Detect which cell encompasses the target text, then output its [X, Y] center coordinate. 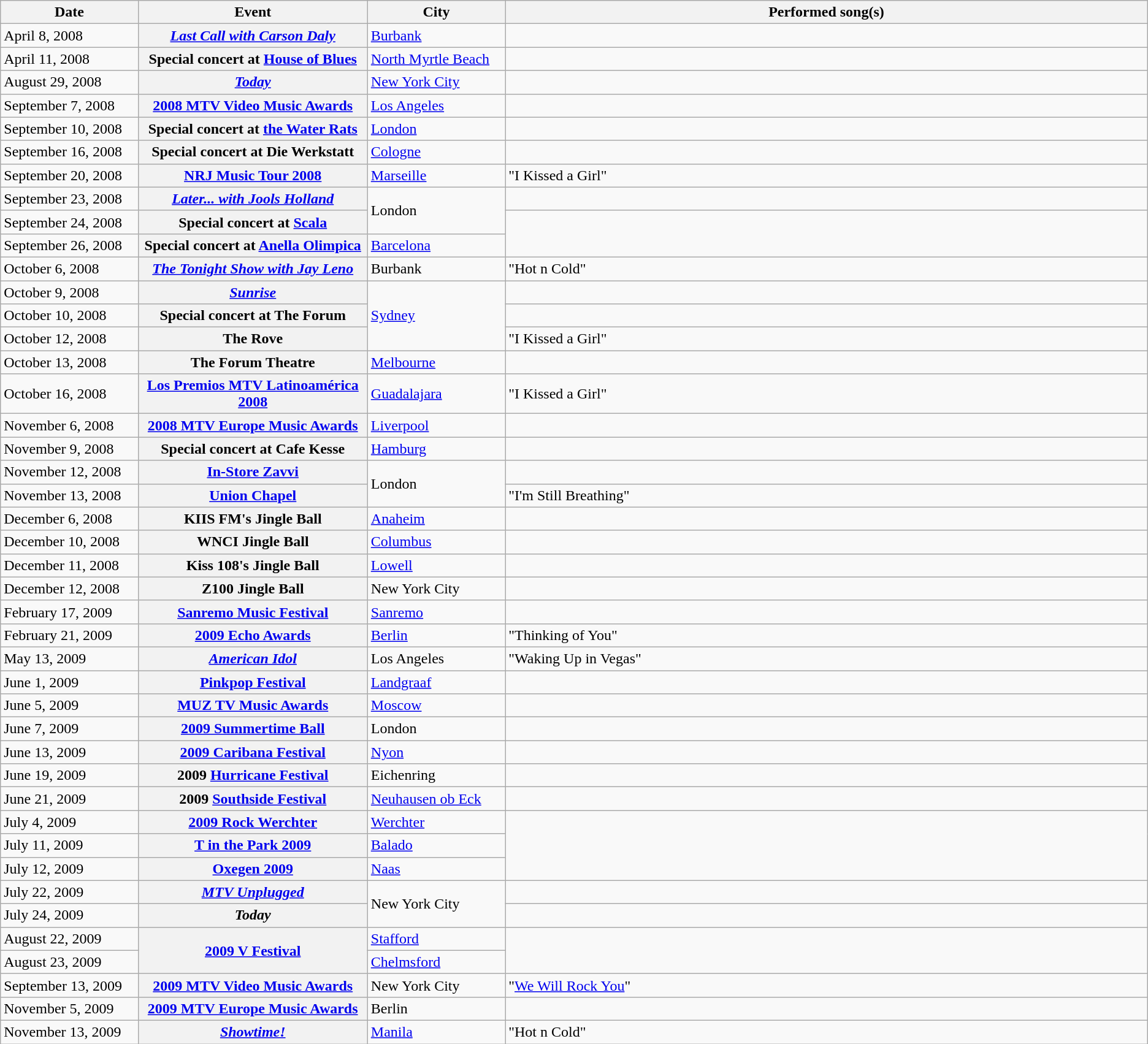
2009 Echo Awards [253, 635]
Showtime! [253, 1032]
October 12, 2008 [69, 339]
WNCI Jingle Ball [253, 542]
Sydney [436, 316]
May 13, 2009 [69, 658]
Hamburg [436, 449]
Sanremo Music Festival [253, 612]
September 13, 2009 [69, 985]
July 12, 2009 [69, 869]
Sanremo [436, 612]
June 19, 2009 [69, 775]
Union Chapel [253, 495]
2009 Southside Festival [253, 799]
October 16, 2008 [69, 394]
June 21, 2009 [69, 799]
Marseille [436, 175]
June 5, 2009 [69, 706]
NRJ Music Tour 2008 [253, 175]
April 11, 2008 [69, 59]
MTV Unplugged [253, 892]
Special concert at The Forum [253, 316]
Werchter [436, 822]
February 17, 2009 [69, 612]
September 7, 2008 [69, 105]
November 13, 2008 [69, 495]
November 6, 2008 [69, 425]
June 13, 2009 [69, 752]
The Tonight Show with Jay Leno [253, 269]
February 21, 2009 [69, 635]
Eichenring [436, 775]
Chelmsford [436, 962]
October 6, 2008 [69, 269]
September 26, 2008 [69, 245]
October 9, 2008 [69, 292]
July 22, 2009 [69, 892]
November 12, 2008 [69, 472]
October 10, 2008 [69, 316]
Lowell [436, 565]
November 9, 2008 [69, 449]
Special concert at Die Werkstatt [253, 152]
2009 Rock Werchter [253, 822]
American Idol [253, 658]
Performed song(s) [827, 12]
Later... with Jools Holland [253, 199]
Landgraaf [436, 682]
Stafford [436, 939]
Naas [436, 869]
Event [253, 12]
The Forum Theatre [253, 362]
"Waking Up in Vegas" [827, 658]
August 23, 2009 [69, 962]
September 20, 2008 [69, 175]
Moscow [436, 706]
December 11, 2008 [69, 565]
September 16, 2008 [69, 152]
North Myrtle Beach [436, 59]
August 22, 2009 [69, 939]
Special concert at House of Blues [253, 59]
The Rove [253, 339]
Nyon [436, 752]
Special concert at Scala [253, 222]
2008 MTV Europe Music Awards [253, 425]
KIIS FM's Jingle Ball [253, 519]
Special concert at Cafe Kesse [253, 449]
Melbourne [436, 362]
Kiss 108's Jingle Ball [253, 565]
December 6, 2008 [69, 519]
December 10, 2008 [69, 542]
Special concert at Anella Olimpica [253, 245]
T in the Park 2009 [253, 845]
Pinkpop Festival [253, 682]
Neuhausen ob Eck [436, 799]
Guadalajara [436, 394]
2009 MTV Europe Music Awards [253, 1008]
Last Call with Carson Daly [253, 36]
2008 MTV Video Music Awards [253, 105]
November 5, 2009 [69, 1008]
Cologne [436, 152]
City [436, 12]
In-Store Zavvi [253, 472]
Barcelona [436, 245]
Special concert at the Water Rats [253, 129]
Liverpool [436, 425]
September 24, 2008 [69, 222]
Date [69, 12]
Balado [436, 845]
June 7, 2009 [69, 729]
Columbus [436, 542]
April 8, 2008 [69, 36]
November 13, 2009 [69, 1032]
2009 Caribana Festival [253, 752]
2009 Hurricane Festival [253, 775]
June 1, 2009 [69, 682]
Z100 Jingle Ball [253, 589]
2009 MTV Video Music Awards [253, 985]
September 23, 2008 [69, 199]
Anaheim [436, 519]
September 10, 2008 [69, 129]
"We Will Rock You" [827, 985]
"I'm Still Breathing" [827, 495]
July 4, 2009 [69, 822]
December 12, 2008 [69, 589]
July 11, 2009 [69, 845]
2009 Summertime Ball [253, 729]
July 24, 2009 [69, 915]
October 13, 2008 [69, 362]
MUZ TV Music Awards [253, 706]
2009 V Festival [253, 950]
Los Premios MTV Latinoamérica 2008 [253, 394]
Oxegen 2009 [253, 869]
Manila [436, 1032]
August 29, 2008 [69, 82]
"Thinking of You" [827, 635]
Sunrise [253, 292]
